Output the (x, y) coordinate of the center of the cell containing the given text.  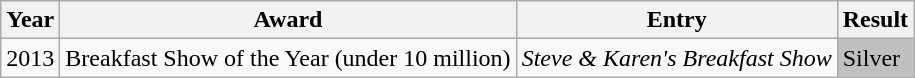
Year (30, 20)
Entry (676, 20)
2013 (30, 58)
Award (288, 20)
Steve & Karen's Breakfast Show (676, 58)
Result (875, 20)
Silver (875, 58)
Breakfast Show of the Year (under 10 million) (288, 58)
